Detect which cell encompasses the target text, then output its (X, Y) center coordinate. 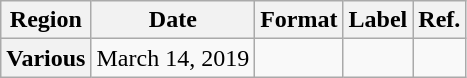
Format (299, 20)
Label (378, 20)
Region (46, 20)
March 14, 2019 (173, 58)
Ref. (440, 20)
Date (173, 20)
Various (46, 58)
